Detect which cell encompasses the target text, then output its (X, Y) center coordinate. 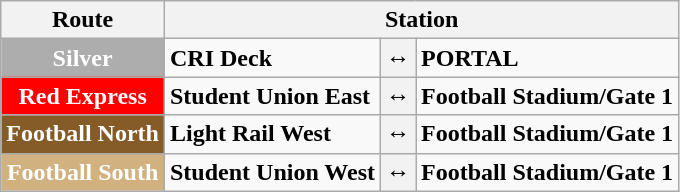
Red Express (83, 96)
Football North (83, 134)
Student Union East (272, 96)
Student Union West (272, 172)
Football South (83, 172)
Light Rail West (272, 134)
CRI Deck (272, 58)
PORTAL (548, 58)
Silver (83, 58)
Route (83, 20)
Station (421, 20)
